Find where the given text appears and provide that cell's center as (x, y) coordinate. 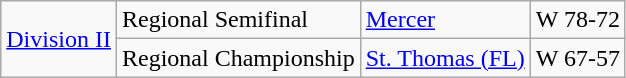
St. Thomas (FL) (445, 58)
Regional Semifinal (238, 20)
Mercer (445, 20)
W 78-72 (578, 20)
W 67-57 (578, 58)
Regional Championship (238, 58)
Division II (59, 39)
